Locate the cell with the specified text and output its [X, Y] center coordinate. 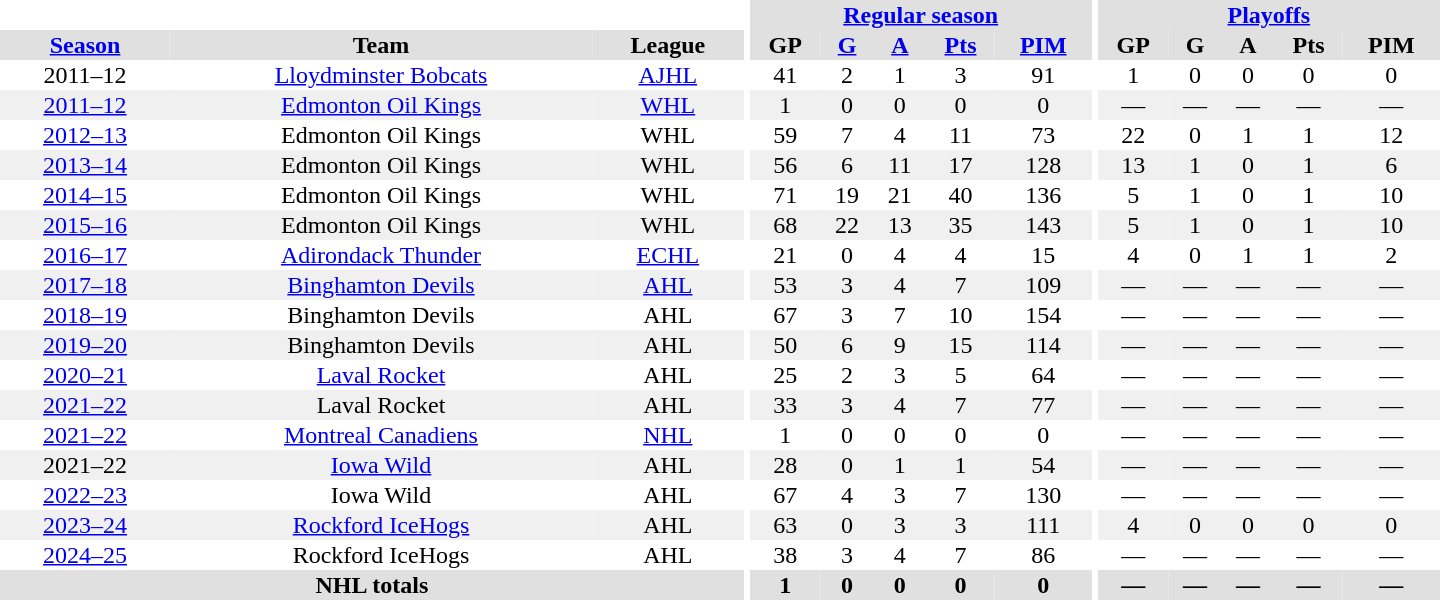
2015–16 [85, 225]
41 [786, 75]
109 [1044, 285]
12 [1392, 135]
2017–18 [85, 285]
136 [1044, 195]
86 [1044, 555]
2016–17 [85, 255]
Montreal Canadiens [381, 435]
91 [1044, 75]
38 [786, 555]
68 [786, 225]
Team [381, 45]
Regular season [921, 15]
2019–20 [85, 345]
2024–25 [85, 555]
53 [786, 285]
NHL [668, 435]
50 [786, 345]
33 [786, 405]
40 [960, 195]
NHL totals [372, 585]
Lloydminster Bobcats [381, 75]
63 [786, 525]
28 [786, 465]
2014–15 [85, 195]
9 [900, 345]
Playoffs [1269, 15]
2022–23 [85, 495]
56 [786, 165]
111 [1044, 525]
128 [1044, 165]
League [668, 45]
17 [960, 165]
AJHL [668, 75]
114 [1044, 345]
73 [1044, 135]
59 [786, 135]
2023–24 [85, 525]
35 [960, 225]
154 [1044, 315]
54 [1044, 465]
77 [1044, 405]
25 [786, 375]
130 [1044, 495]
2018–19 [85, 315]
71 [786, 195]
2013–14 [85, 165]
2012–13 [85, 135]
Adirondack Thunder [381, 255]
Season [85, 45]
19 [848, 195]
2020–21 [85, 375]
64 [1044, 375]
ECHL [668, 255]
143 [1044, 225]
